From the cell containing the given text, extract its center point as [X, Y] coordinate. 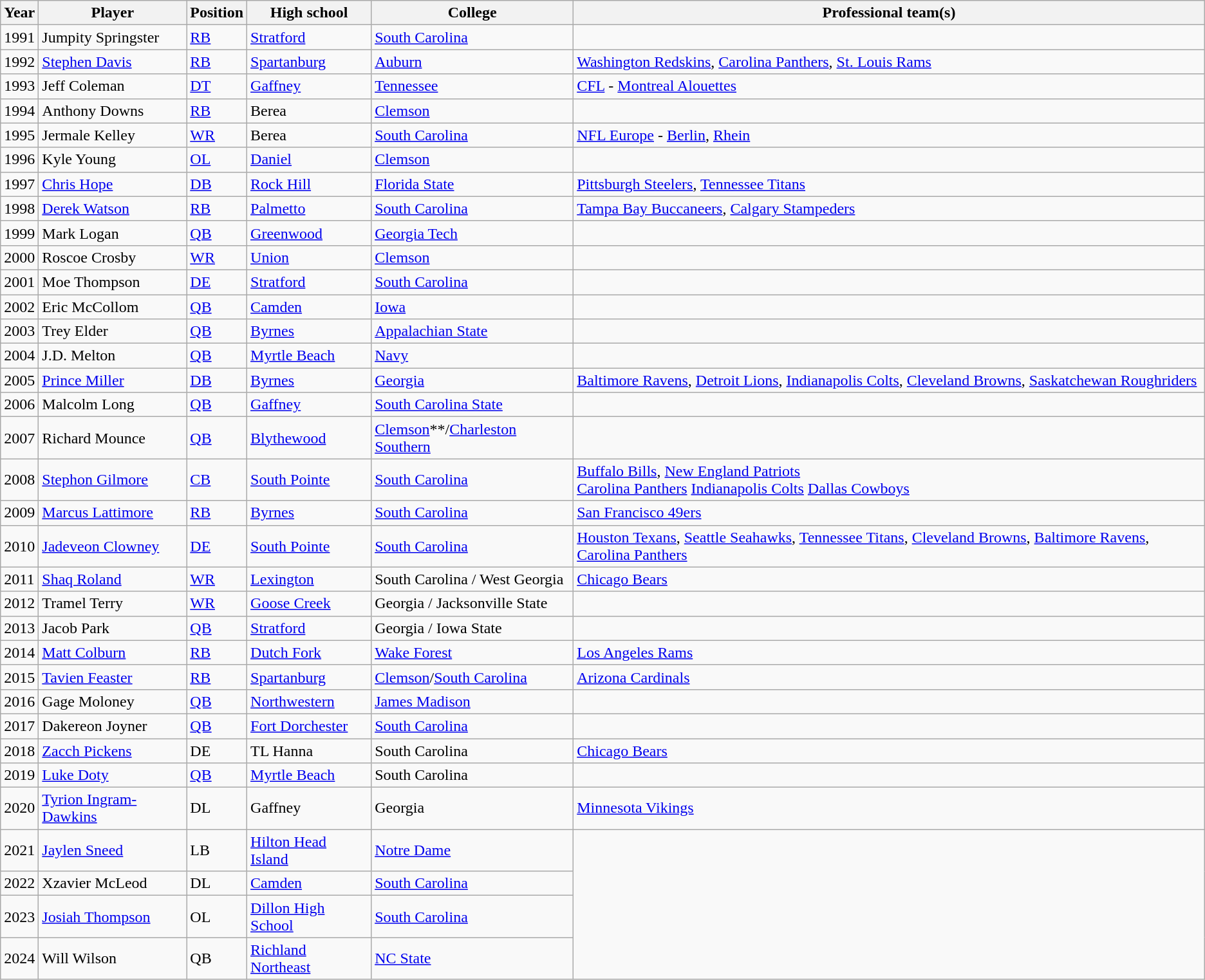
Jacob Park [113, 628]
Northwestern [309, 701]
High school [309, 13]
Professional team(s) [890, 13]
2002 [19, 307]
Year [19, 13]
2023 [19, 916]
1998 [19, 208]
Florida State [472, 184]
2020 [19, 808]
Moe Thompson [113, 282]
2010 [19, 546]
Greenwood [309, 233]
Baltimore Ravens, Detroit Lions, Indianapolis Colts, Cleveland Browns, Saskatchewan Roughriders [890, 380]
2018 [19, 751]
Stephon Gilmore [113, 480]
2021 [19, 851]
Tavien Feaster [113, 677]
Prince Miller [113, 380]
James Madison [472, 701]
Tennessee [472, 86]
1993 [19, 86]
Georgia / Iowa State [472, 628]
Jermale Kelley [113, 135]
Position [217, 13]
Jeff Coleman [113, 86]
Tampa Bay Buccaneers, Calgary Stampeders [890, 208]
Auburn [472, 62]
Zacch Pickens [113, 751]
Hilton Head Island [309, 851]
2006 [19, 405]
Palmetto [309, 208]
Richland Northeast [309, 959]
NC State [472, 959]
Anthony Downs [113, 111]
Minnesota Vikings [890, 808]
Jumpity Springster [113, 37]
Stephen Davis [113, 62]
1995 [19, 135]
Richard Mounce [113, 438]
College [472, 13]
2009 [19, 513]
Derek Watson [113, 208]
2024 [19, 959]
Union [309, 257]
Jaylen Sneed [113, 851]
Tyrion Ingram-Dawkins [113, 808]
Blythewood [309, 438]
2019 [19, 775]
2005 [19, 380]
South Carolina State [472, 405]
Eric McCollom [113, 307]
Washington Redskins, Carolina Panthers, St. Louis Rams [890, 62]
1991 [19, 37]
Los Angeles Rams [890, 652]
Clemson**/Charleston Southern [472, 438]
Dakereon Joyner [113, 726]
NFL Europe - Berlin, Rhein [890, 135]
Buffalo Bills, New England PatriotsCarolina Panthers Indianapolis Colts Dallas Cowboys [890, 480]
Iowa [472, 307]
2003 [19, 331]
San Francisco 49ers [890, 513]
Chris Hope [113, 184]
Fort Dorchester [309, 726]
1996 [19, 160]
CFL - Montreal Alouettes [890, 86]
Notre Dame [472, 851]
1997 [19, 184]
DT [217, 86]
Kyle Young [113, 160]
Navy [472, 356]
Will Wilson [113, 959]
2016 [19, 701]
Clemson/South Carolina [472, 677]
Goose Creek [309, 604]
Arizona Cardinals [890, 677]
CB [217, 480]
Xzavier McLeod [113, 883]
Georgia Tech [472, 233]
Matt Colburn [113, 652]
Marcus Lattimore [113, 513]
2008 [19, 480]
Malcolm Long [113, 405]
2017 [19, 726]
2001 [19, 282]
Luke Doty [113, 775]
Dillon High School [309, 916]
1999 [19, 233]
2007 [19, 438]
Dutch Fork [309, 652]
Shaq Roland [113, 579]
TL Hanna [309, 751]
Mark Logan [113, 233]
2011 [19, 579]
Houston Texans, Seattle Seahawks, Tennessee Titans, Cleveland Browns, Baltimore Ravens, Carolina Panthers [890, 546]
2012 [19, 604]
2015 [19, 677]
2013 [19, 628]
Lexington [309, 579]
Daniel [309, 160]
Pittsburgh Steelers, Tennessee Titans [890, 184]
2022 [19, 883]
Roscoe Crosby [113, 257]
Josiah Thompson [113, 916]
2014 [19, 652]
J.D. Melton [113, 356]
Georgia / Jacksonville State [472, 604]
Player [113, 13]
Appalachian State [472, 331]
1992 [19, 62]
Rock Hill [309, 184]
Gage Moloney [113, 701]
Tramel Terry [113, 604]
1994 [19, 111]
Wake Forest [472, 652]
2000 [19, 257]
Jadeveon Clowney [113, 546]
Trey Elder [113, 331]
LB [217, 851]
2004 [19, 356]
South Carolina / West Georgia [472, 579]
